Find where the given text appears and provide that cell's center as (X, Y) coordinate. 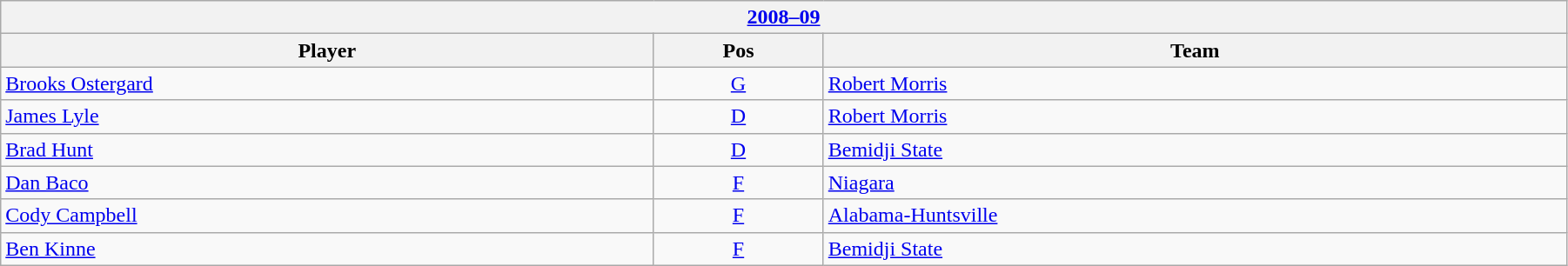
2008–09 (784, 17)
Niagara (1195, 183)
James Lyle (327, 116)
Team (1195, 50)
Player (327, 50)
Brooks Ostergard (327, 83)
Cody Campbell (327, 216)
Dan Baco (327, 183)
Ben Kinne (327, 249)
Brad Hunt (327, 150)
Pos (738, 50)
G (738, 83)
Alabama-Huntsville (1195, 216)
